Capture the cell that displays the provided text and extract its [x, y] central coordinate. 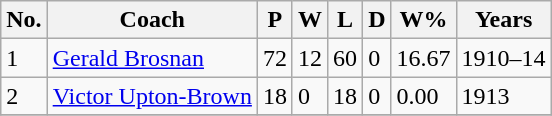
No. [24, 20]
Coach [152, 20]
2 [24, 96]
Gerald Brosnan [152, 58]
16.67 [424, 58]
D [377, 20]
60 [346, 58]
1910–14 [504, 58]
W% [424, 20]
12 [310, 58]
1 [24, 58]
0.00 [424, 96]
L [346, 20]
Victor Upton-Brown [152, 96]
1913 [504, 96]
P [274, 20]
Years [504, 20]
W [310, 20]
72 [274, 58]
